Search for the cell housing the specified text and yield its (X, Y) center coordinate. 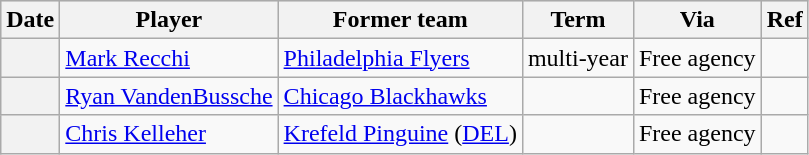
Philadelphia Flyers (400, 58)
multi-year (578, 58)
Chris Kelleher (169, 134)
Ref (784, 20)
Date (30, 20)
Ryan VandenBussche (169, 96)
Via (697, 20)
Krefeld Pinguine (DEL) (400, 134)
Player (169, 20)
Chicago Blackhawks (400, 96)
Term (578, 20)
Former team (400, 20)
Mark Recchi (169, 58)
